Capture the cell that displays the provided text and extract its [X, Y] central coordinate. 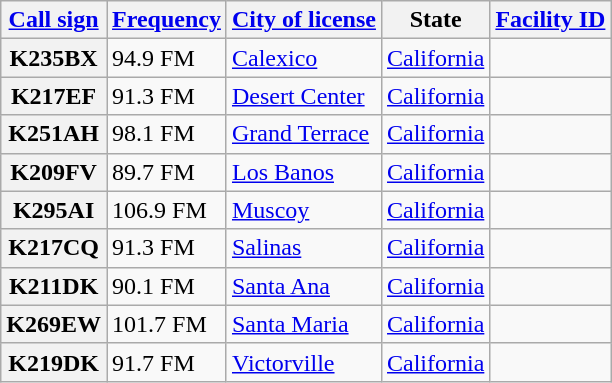
101.7 FM [166, 324]
City of license [304, 20]
Desert Center [304, 96]
K295AI [54, 210]
Muscoy [304, 210]
K209FV [54, 172]
K269EW [54, 324]
91.7 FM [166, 362]
Grand Terrace [304, 134]
89.7 FM [166, 172]
94.9 FM [166, 58]
Call sign [54, 20]
Los Banos [304, 172]
Victorville [304, 362]
Facility ID [550, 20]
98.1 FM [166, 134]
State [435, 20]
K217CQ [54, 248]
106.9 FM [166, 210]
K211DK [54, 286]
90.1 FM [166, 286]
K235BX [54, 58]
K251AH [54, 134]
K217EF [54, 96]
Santa Ana [304, 286]
Frequency [166, 20]
Santa Maria [304, 324]
K219DK [54, 362]
Calexico [304, 58]
Salinas [304, 248]
